From the cell containing the given text, extract its center point as [x, y] coordinate. 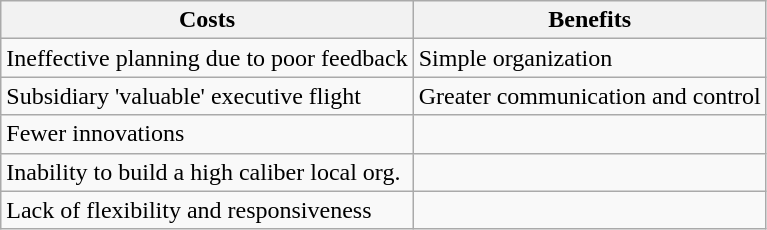
Costs [207, 20]
Greater communication and control [590, 96]
Benefits [590, 20]
Inability to build a high caliber local org. [207, 172]
Lack of flexibility and responsiveness [207, 210]
Fewer innovations [207, 134]
Simple organization [590, 58]
Ineffective planning due to poor feedback [207, 58]
Subsidiary 'valuable' executive flight [207, 96]
